Provide the [x, y] coordinate of the cell's center where the given text is located.  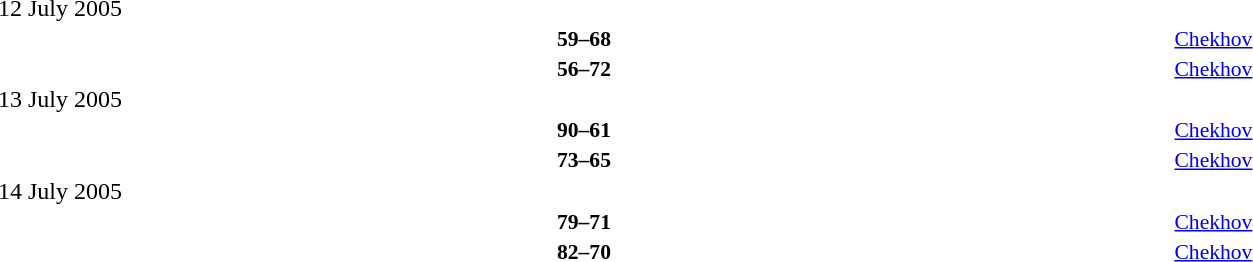
90–61 [584, 130]
73–65 [584, 160]
56–72 [584, 68]
79–71 [584, 222]
59–68 [584, 38]
